Determine the [x, y] coordinate at the center of the cell enclosing the given text.  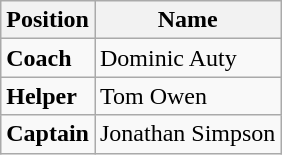
Captain [48, 134]
Name [187, 20]
Coach [48, 58]
Dominic Auty [187, 58]
Position [48, 20]
Jonathan Simpson [187, 134]
Tom Owen [187, 96]
Helper [48, 96]
